For the text-containing cell, return its midpoint in (X, Y) coordinate format. 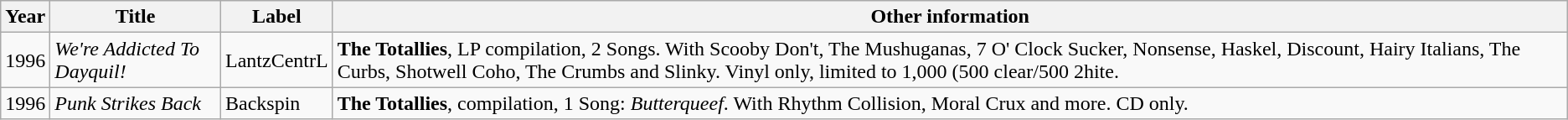
Punk Strikes Back (136, 103)
Year (25, 17)
Title (136, 17)
Label (276, 17)
LantzCentrL (276, 60)
Backspin (276, 103)
Other information (950, 17)
The Totallies, compilation, 1 Song: Butterqueef. With Rhythm Collision, Moral Crux and more. CD only. (950, 103)
We're Addicted To Dayquil! (136, 60)
